Locate the cell with the specified text and output its (x, y) center coordinate. 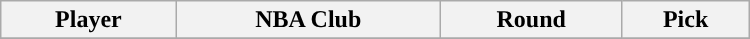
NBA Club (308, 20)
Round (531, 20)
Pick (686, 20)
Player (88, 20)
